Locate the cell with the specified text and output its (x, y) center coordinate. 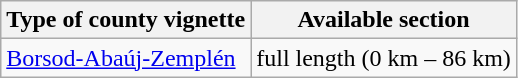
Type of county vignette (126, 20)
Available section (384, 20)
Borsod-Abaúj-Zemplén (126, 58)
full length (0 km – 86 km) (384, 58)
